Return the [X, Y] coordinate for the center point of the cell that contains the specified text.  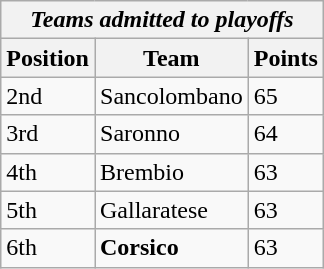
Corsico [171, 248]
Teams admitted to playoffs [162, 20]
Brembio [171, 172]
6th [48, 248]
2nd [48, 96]
Sancolombano [171, 96]
Gallaratese [171, 210]
3rd [48, 134]
Saronno [171, 134]
Position [48, 58]
65 [286, 96]
5th [48, 210]
64 [286, 134]
4th [48, 172]
Points [286, 58]
Team [171, 58]
